Locate the cell with the specified text and output its [X, Y] center coordinate. 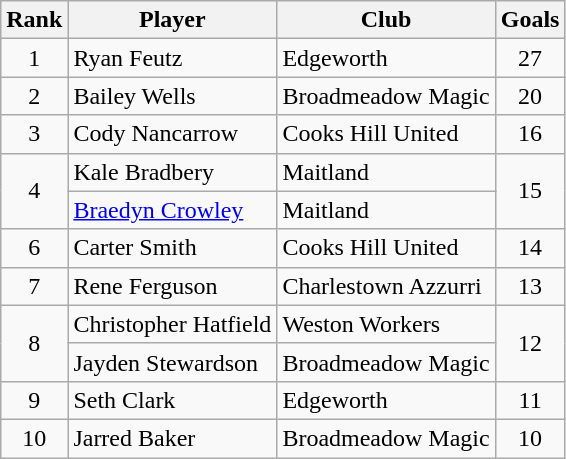
9 [34, 400]
Kale Bradbery [172, 172]
Goals [530, 20]
Bailey Wells [172, 96]
Weston Workers [386, 324]
13 [530, 286]
Seth Clark [172, 400]
4 [34, 191]
15 [530, 191]
Carter Smith [172, 248]
Christopher Hatfield [172, 324]
Braedyn Crowley [172, 210]
2 [34, 96]
14 [530, 248]
Ryan Feutz [172, 58]
8 [34, 343]
20 [530, 96]
Rene Ferguson [172, 286]
Club [386, 20]
Rank [34, 20]
Cody Nancarrow [172, 134]
16 [530, 134]
7 [34, 286]
3 [34, 134]
Charlestown Azzurri [386, 286]
27 [530, 58]
12 [530, 343]
1 [34, 58]
6 [34, 248]
11 [530, 400]
Player [172, 20]
Jayden Stewardson [172, 362]
Jarred Baker [172, 438]
